Find where the given text appears and provide that cell's center as (X, Y) coordinate. 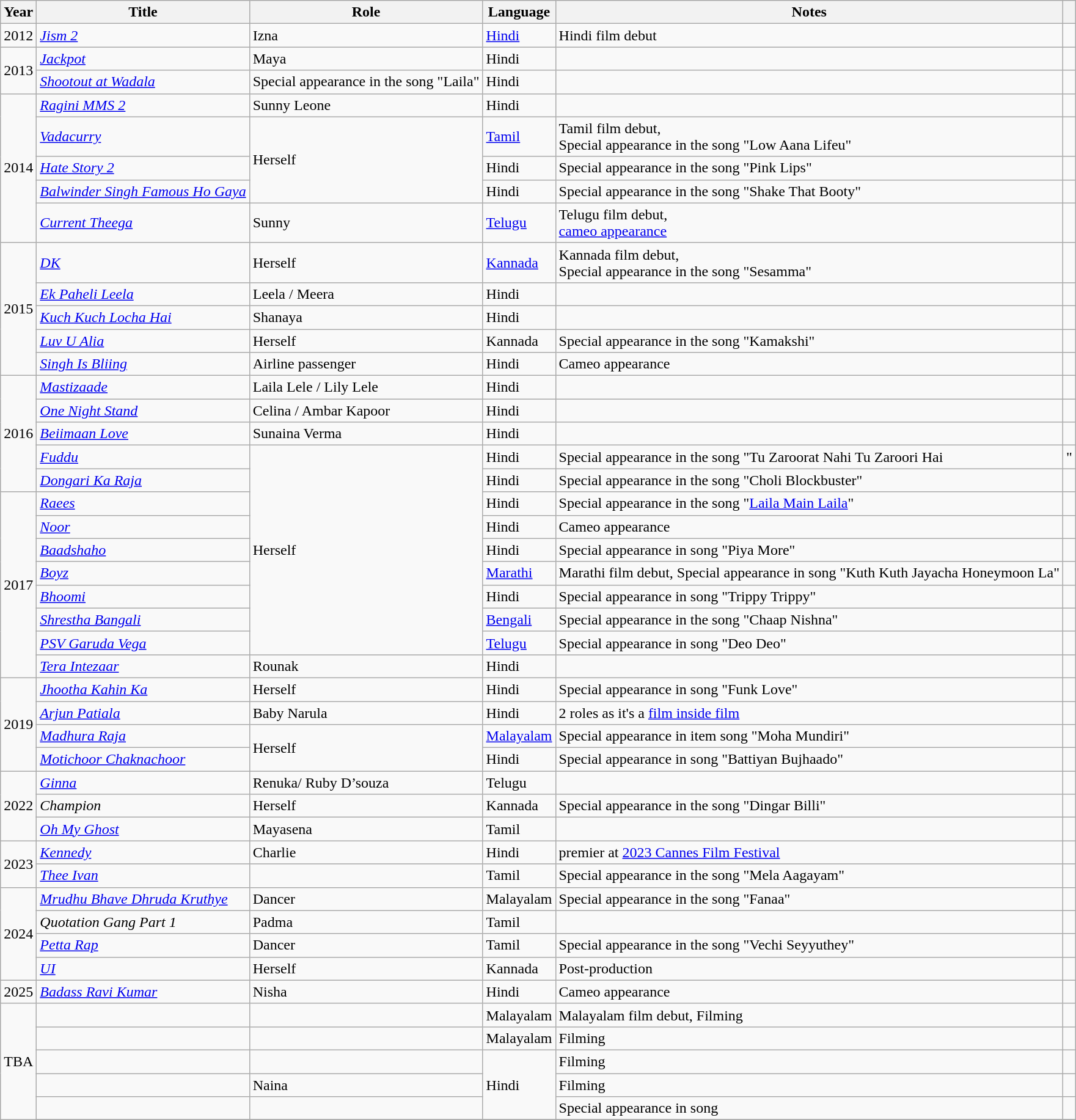
Kuch Kuch Locha Hai (143, 317)
Sunaina Verma (366, 434)
Special appearance in song "Trippy Trippy" (809, 596)
Arjun Patiala (143, 713)
Petta Rap (143, 945)
Special appearance in the song "Kamakshi" (809, 340)
Celina / Ambar Kapoor (366, 411)
Ginna (143, 783)
Role (366, 12)
Bhoomi (143, 596)
Special appearance in the song "Shake That Booty" (809, 191)
2025 (18, 992)
Fuddu (143, 457)
DK (143, 263)
Quotation Gang Part 1 (143, 922)
Oh My Ghost (143, 829)
Airline passenger (366, 364)
Year (18, 12)
Special appearance in the song "Mela Aagayam" (809, 876)
Title (143, 12)
2 roles as it's a film inside film (809, 713)
2022 (18, 806)
Mastizaade (143, 387)
Special appearance in song (809, 1108)
Vadacurry (143, 137)
Telugu film debut,cameo appearance (809, 222)
Thee Ivan (143, 876)
2012 (18, 35)
2016 (18, 434)
PSV Garuda Vega (143, 643)
2019 (18, 724)
2023 (18, 864)
Shanaya (366, 317)
Laila Lele / Lily Lele (366, 387)
Marathi film debut, Special appearance in song "Kuth Kuth Jayacha Honeymoon La" (809, 573)
Mrudhu Bhave Dhruda Kruthye (143, 899)
" (1069, 457)
Shootout at Wadala (143, 82)
Dongari Ka Raja (143, 480)
Badass Ravi Kumar (143, 992)
Luv U Alia (143, 340)
Padma (366, 922)
Ek Paheli Leela (143, 294)
Jhootha Kahin Ka (143, 689)
Baadshaho (143, 550)
Charlie (366, 852)
One Night Stand (143, 411)
Renuka/ Ruby D’souza (366, 783)
2017 (18, 585)
Bengali (519, 620)
Motichoor Chaknachoor (143, 759)
Leela / Meera (366, 294)
Special appearance in the song "Laila Main Laila" (809, 503)
Marathi (519, 573)
Jackpot (143, 59)
Special appearance in song "Piya More" (809, 550)
Shrestha Bangali (143, 620)
Mayasena (366, 829)
Rounak (366, 666)
2013 (18, 70)
Malayalam film debut, Filming (809, 1015)
Raees (143, 503)
2024 (18, 934)
2014 (18, 168)
Boyz (143, 573)
Special appearance in the song "Tu Zaroorat Nahi Tu Zaroori Hai (809, 457)
Hate Story 2 (143, 168)
Current Theega (143, 222)
Special appearance in item song "Moha Mundiri" (809, 736)
Special appearance in song "Funk Love" (809, 689)
Champion (143, 806)
Kannada film debut,Special appearance in the song "Sesamma" (809, 263)
premier at 2023 Cannes Film Festival (809, 852)
Hindi film debut (809, 35)
Special appearance in song "Deo Deo" (809, 643)
Balwinder Singh Famous Ho Gaya (143, 191)
TBA (18, 1061)
Special appearance in the song "Vechi Seyyuthey" (809, 945)
Naina (366, 1085)
Notes (809, 12)
Special appearance in the song "Choli Blockbuster" (809, 480)
Beiimaan Love (143, 434)
Special appearance in the song "Fanaa" (809, 899)
2015 (18, 309)
Singh Is Bliing (143, 364)
Izna (366, 35)
Tamil film debut,Special appearance in the song "Low Aana Lifeu" (809, 137)
Special appearance in the song "Dingar Billi" (809, 806)
Special appearance in the song "Chaap Nishna" (809, 620)
Noor (143, 527)
Special appearance in song "Battiyan Bujhaado" (809, 759)
Post-production (809, 968)
Maya (366, 59)
Special appearance in the song "Pink Lips" (809, 168)
Ragini MMS 2 (143, 105)
Jism 2 (143, 35)
Special appearance in the song "Laila" (366, 82)
Kennedy (143, 852)
Sunny (366, 222)
Tera Intezaar (143, 666)
Sunny Leone (366, 105)
Madhura Raja (143, 736)
Language (519, 12)
Baby Narula (366, 713)
UI (143, 968)
Nisha (366, 992)
